Locate the cell with the specified text and output its [x, y] center coordinate. 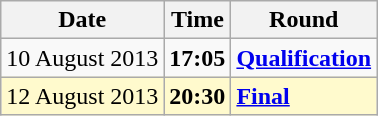
Qualification [304, 58]
10 August 2013 [82, 58]
12 August 2013 [82, 96]
Round [304, 20]
Date [82, 20]
20:30 [198, 96]
Final [304, 96]
Time [198, 20]
17:05 [198, 58]
